Search for the cell housing the specified text and yield its [x, y] center coordinate. 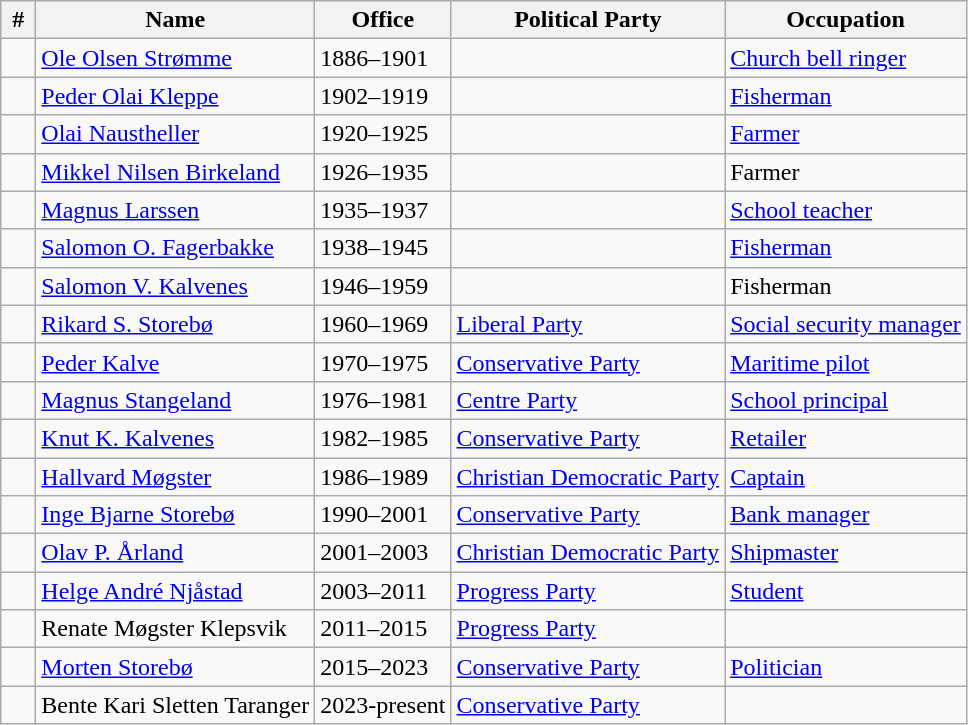
1990–2001 [383, 515]
Name [176, 20]
Morten Storebø [176, 667]
2015–2023 [383, 667]
Mikkel Nilsen Birkeland [176, 172]
School teacher [846, 210]
1946–1959 [383, 286]
2003–2011 [383, 591]
Church bell ringer [846, 58]
Political Party [588, 20]
Salomon O. Fagerbakke [176, 248]
Magnus Stangeland [176, 400]
1886–1901 [383, 58]
2011–2015 [383, 629]
Knut K. Kalvenes [176, 438]
Social security manager [846, 324]
Retailer [846, 438]
1960–1969 [383, 324]
Office [383, 20]
Captain [846, 477]
1938–1945 [383, 248]
# [18, 20]
Olai Naustheller [176, 134]
1926–1935 [383, 172]
Magnus Larssen [176, 210]
1920–1925 [383, 134]
Renate Møgster Klepsvik [176, 629]
Maritime pilot [846, 362]
2023-present [383, 705]
Politician [846, 667]
1935–1937 [383, 210]
1970–1975 [383, 362]
Inge Bjarne Storebø [176, 515]
Olav P. Årland [176, 553]
1902–1919 [383, 96]
School principal [846, 400]
Liberal Party [588, 324]
Bank manager [846, 515]
Rikard S. Storebø [176, 324]
Shipmaster [846, 553]
Centre Party [588, 400]
Occupation [846, 20]
Hallvard Møgster [176, 477]
Salomon V. Kalvenes [176, 286]
Student [846, 591]
2001–2003 [383, 553]
Bente Kari Sletten Taranger [176, 705]
1986–1989 [383, 477]
1976–1981 [383, 400]
Peder Kalve [176, 362]
1982–1985 [383, 438]
Helge André Njåstad [176, 591]
Peder Olai Kleppe [176, 96]
Ole Olsen Strømme [176, 58]
